Determine the (X, Y) coordinate at the center of the cell enclosing the given text.  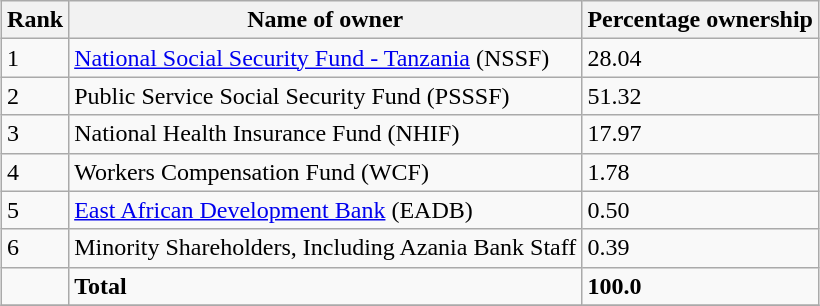
5 (36, 210)
Percentage ownership (700, 20)
Workers Compensation Fund (WCF) (326, 172)
3 (36, 134)
1 (36, 58)
0.50 (700, 210)
6 (36, 248)
National Social Security Fund - Tanzania (NSSF) (326, 58)
2 (36, 96)
National Health Insurance Fund (NHIF) (326, 134)
17.97 (700, 134)
1.78 (700, 172)
Rank (36, 20)
Name of owner (326, 20)
East African Development Bank (EADB) (326, 210)
51.32 (700, 96)
28.04 (700, 58)
Minority Shareholders, Including Azania Bank Staff (326, 248)
4 (36, 172)
Public Service Social Security Fund (PSSSF) (326, 96)
0.39 (700, 248)
Total (326, 286)
100.0 (700, 286)
